For the text-containing cell, return its midpoint in (x, y) coordinate format. 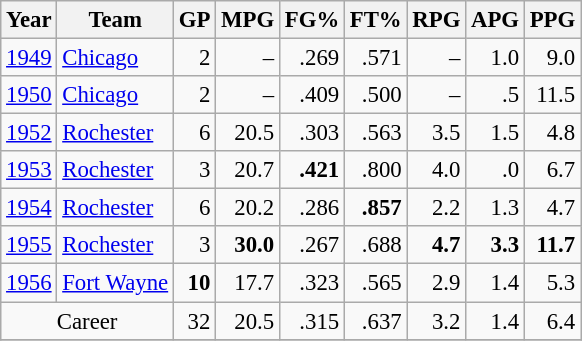
.571 (376, 58)
20.2 (248, 208)
20.7 (248, 170)
MPG (248, 20)
1953 (29, 170)
.267 (312, 245)
.269 (312, 58)
6.7 (552, 170)
Year (29, 20)
1.0 (496, 58)
GP (194, 20)
.323 (312, 283)
11.5 (552, 95)
.0 (496, 170)
2.9 (436, 283)
.286 (312, 208)
.500 (376, 95)
6.4 (552, 321)
RPG (436, 20)
Team (116, 20)
FT% (376, 20)
3.5 (436, 133)
.303 (312, 133)
.857 (376, 208)
9.0 (552, 58)
1.5 (496, 133)
Fort Wayne (116, 283)
1956 (29, 283)
30.0 (248, 245)
.637 (376, 321)
3.3 (496, 245)
FG% (312, 20)
1950 (29, 95)
.800 (376, 170)
10 (194, 283)
.421 (312, 170)
5.3 (552, 283)
4.8 (552, 133)
.315 (312, 321)
PPG (552, 20)
Career (88, 321)
.563 (376, 133)
.409 (312, 95)
1952 (29, 133)
2.2 (436, 208)
1954 (29, 208)
11.7 (552, 245)
3.2 (436, 321)
.688 (376, 245)
32 (194, 321)
APG (496, 20)
1.3 (496, 208)
17.7 (248, 283)
1955 (29, 245)
.565 (376, 283)
.5 (496, 95)
1949 (29, 58)
4.0 (436, 170)
